Return the [x, y] coordinate for the center point of the cell that contains the specified text.  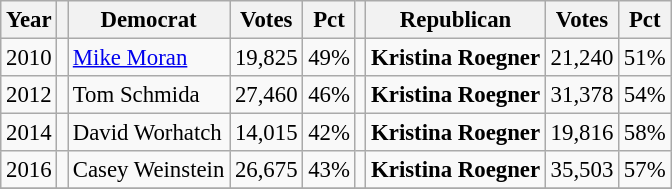
Mike Moran [149, 58]
27,460 [266, 95]
Tom Schmida [149, 95]
14,015 [266, 133]
19,825 [266, 58]
35,503 [582, 170]
Democrat [149, 20]
26,675 [266, 170]
2014 [29, 133]
2010 [29, 58]
31,378 [582, 95]
43% [329, 170]
21,240 [582, 58]
Casey Weinstein [149, 170]
42% [329, 133]
2016 [29, 170]
58% [645, 133]
David Worhatch [149, 133]
57% [645, 170]
54% [645, 95]
46% [329, 95]
2012 [29, 95]
Republican [456, 20]
49% [329, 58]
51% [645, 58]
Year [29, 20]
19,816 [582, 133]
